Detect which cell encompasses the target text, then output its (X, Y) center coordinate. 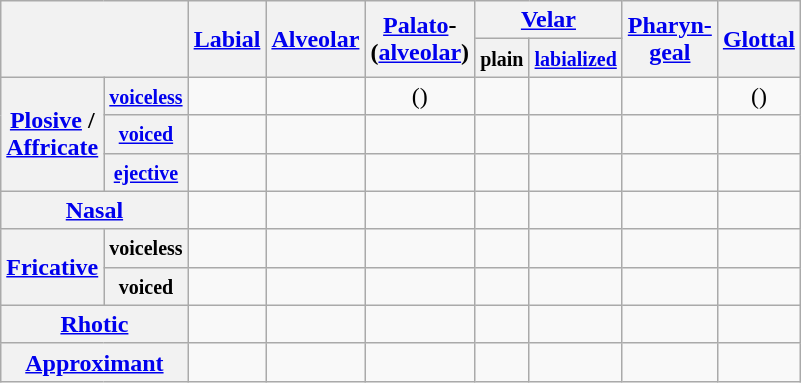
labialized (576, 58)
ejective (146, 172)
Approximant (94, 362)
Nasal (94, 210)
Labial (227, 39)
Pharyn-geal (670, 39)
Alveolar (316, 39)
Velar (549, 20)
Glottal (758, 39)
Palato-(alveolar) (420, 39)
Plosive /Affricate (52, 134)
Rhotic (94, 324)
Fricative (52, 267)
plain (502, 58)
